Capture the cell that displays the provided text and extract its (x, y) central coordinate. 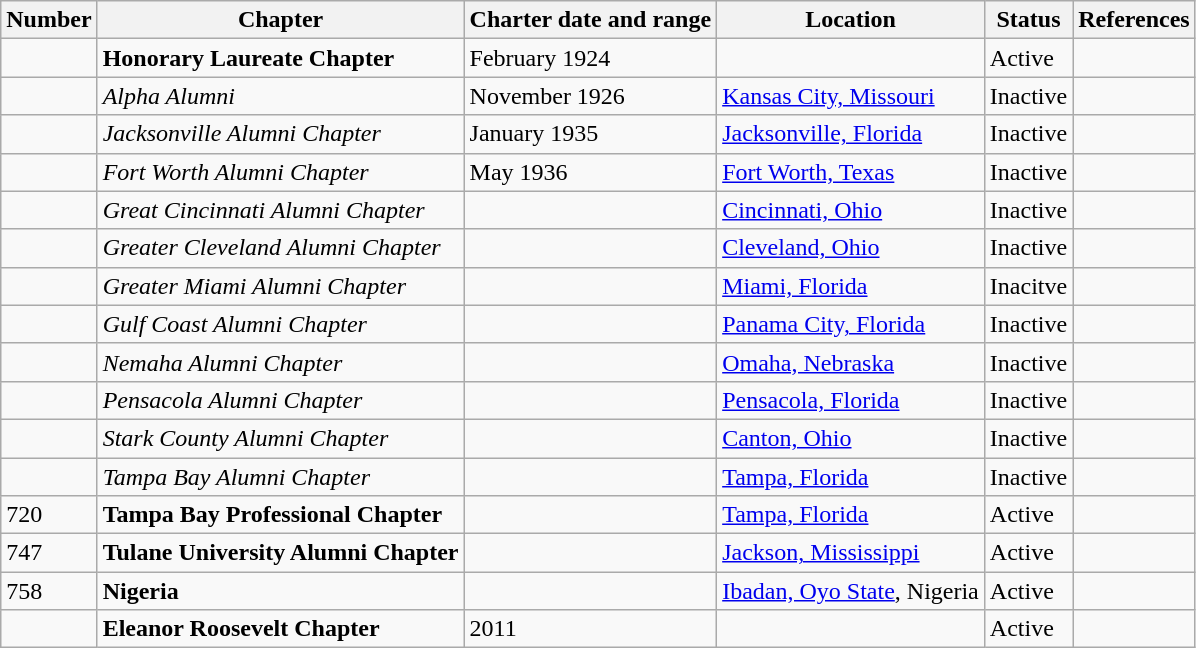
Great Cincinnati Alumni Chapter (280, 210)
May 1936 (590, 172)
Tampa Bay Professional Chapter (280, 515)
Cleveland, Ohio (851, 248)
Alpha Alumni (280, 96)
Omaha, Nebraska (851, 362)
February 1924 (590, 58)
Greater Cleveland Alumni Chapter (280, 248)
Pensacola, Florida (851, 400)
Location (851, 20)
Kansas City, Missouri (851, 96)
January 1935 (590, 134)
Honorary Laureate Chapter (280, 58)
Gulf Coast Alumni Chapter (280, 324)
Eleanor Roosevelt Chapter (280, 629)
Status (1028, 20)
Canton, Ohio (851, 438)
720 (49, 515)
Jackson, Mississippi (851, 553)
747 (49, 553)
Fort Worth, Texas (851, 172)
Miami, Florida (851, 286)
Tulane University Alumni Chapter (280, 553)
Panama City, Florida (851, 324)
Nemaha Alumni Chapter (280, 362)
Charter date and range (590, 20)
Nigeria (280, 591)
Number (49, 20)
Jacksonville, Florida (851, 134)
November 1926 (590, 96)
Cincinnati, Ohio (851, 210)
Jacksonville Alumni Chapter (280, 134)
Stark County Alumni Chapter (280, 438)
758 (49, 591)
Inacitve (1028, 286)
Chapter (280, 20)
Fort Worth Alumni Chapter (280, 172)
Tampa Bay Alumni Chapter (280, 477)
2011 (590, 629)
References (1134, 20)
Greater Miami Alumni Chapter (280, 286)
Pensacola Alumni Chapter (280, 400)
Ibadan, Oyo State, Nigeria (851, 591)
